Capture the cell that displays the provided text and extract its (X, Y) central coordinate. 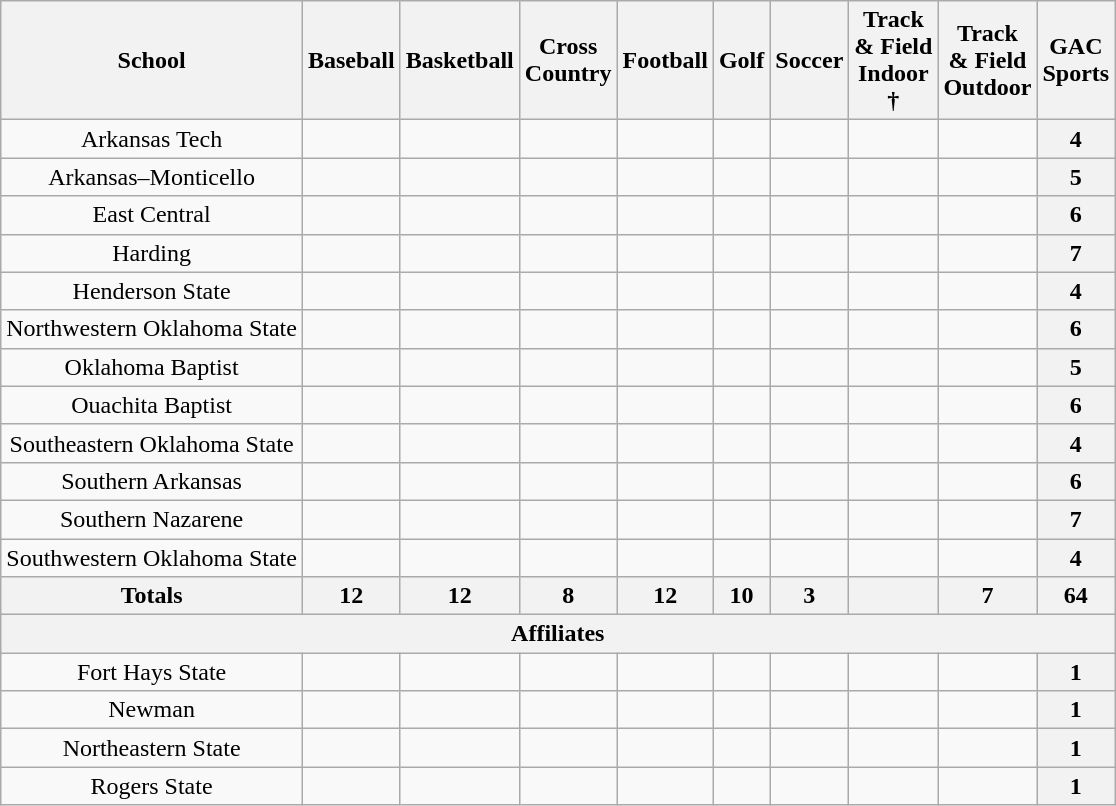
Baseball (351, 60)
Southern Arkansas (152, 481)
Soccer (810, 60)
Northeastern State (152, 748)
Arkansas–Monticello (152, 177)
Arkansas Tech (152, 139)
3 (810, 596)
Track& FieldIndoor† (894, 60)
Newman (152, 710)
CrossCountry (568, 60)
10 (741, 596)
Football (665, 60)
Southeastern Oklahoma State (152, 443)
8 (568, 596)
GACSports (1076, 60)
Rogers State (152, 786)
Fort Hays State (152, 672)
Oklahoma Baptist (152, 367)
Totals (152, 596)
East Central (152, 215)
Affiliates (558, 634)
Southwestern Oklahoma State (152, 557)
Henderson State (152, 291)
School (152, 60)
Northwestern Oklahoma State (152, 329)
Golf (741, 60)
Southern Nazarene (152, 519)
Harding (152, 253)
Ouachita Baptist (152, 405)
Basketball (460, 60)
64 (1076, 596)
Track& FieldOutdoor (988, 60)
